Pinpoint the cell where the given text exists, returning its [X, Y] midpoint coordinate. 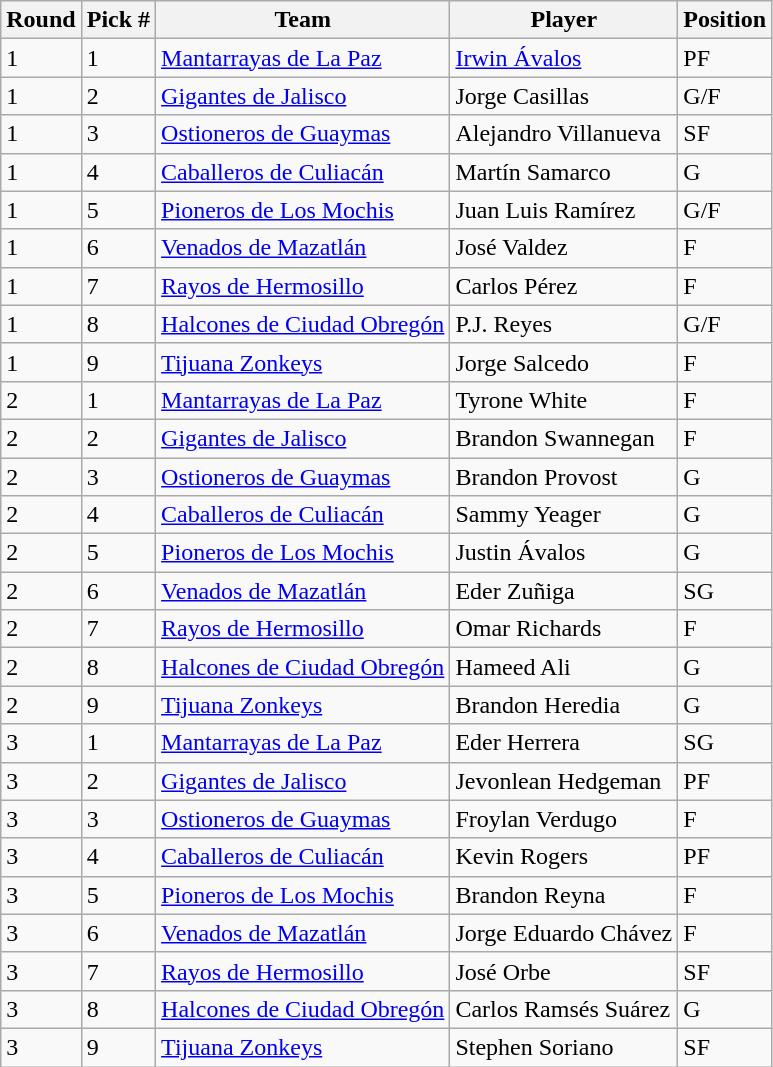
Stephen Soriano [564, 1047]
Irwin Ávalos [564, 58]
Froylan Verdugo [564, 819]
Omar Richards [564, 629]
Brandon Heredia [564, 705]
Martín Samarco [564, 172]
Jorge Salcedo [564, 362]
Juan Luis Ramírez [564, 210]
Kevin Rogers [564, 857]
José Valdez [564, 248]
Jevonlean Hedgeman [564, 781]
Jorge Casillas [564, 96]
Position [725, 20]
Round [41, 20]
Brandon Provost [564, 477]
Tyrone White [564, 400]
Jorge Eduardo Chávez [564, 933]
Eder Herrera [564, 743]
Player [564, 20]
P.J. Reyes [564, 324]
Alejandro Villanueva [564, 134]
Justin Ávalos [564, 553]
José Orbe [564, 971]
Team [303, 20]
Pick # [118, 20]
Carlos Pérez [564, 286]
Hameed Ali [564, 667]
Sammy Yeager [564, 515]
Brandon Reyna [564, 895]
Eder Zuñiga [564, 591]
Brandon Swannegan [564, 438]
Carlos Ramsés Suárez [564, 1009]
